Return the (x, y) coordinate for the center point of the cell that contains the specified text.  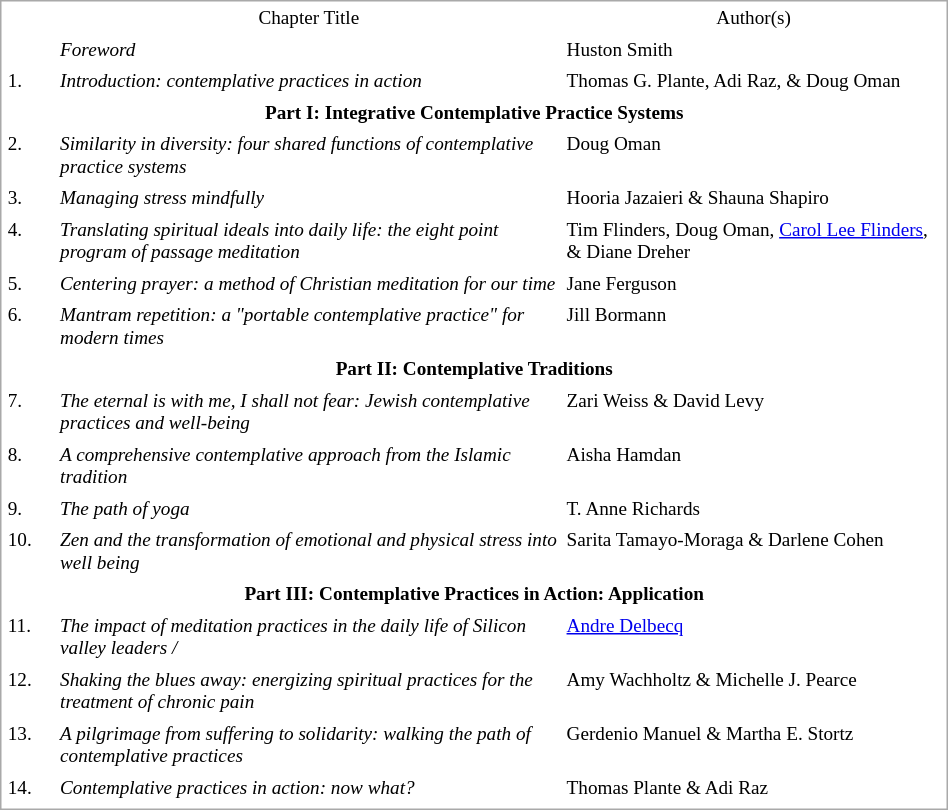
Part I: Integrative Contemplative Practice Systems (474, 113)
Thomas G. Plante, Adi Raz, & Doug Oman (754, 81)
Tim Flinders, Doug Oman, Carol Lee Flinders, & Diane Dreher (754, 242)
Huston Smith (754, 50)
Jill Bormann (754, 326)
A comprehensive contemplative approach from the Islamic tradition (309, 466)
3. (30, 198)
Part III: Contemplative Practices in Action: Application (474, 594)
7. (30, 412)
Doug Oman (754, 156)
Sarita Tamayo-Moraga & Darlene Cohen (754, 552)
11. (30, 638)
Contemplative practices in action: now what? (309, 788)
6. (30, 326)
The path of yoga (309, 509)
10. (30, 552)
Introduction: contemplative practices in action (309, 81)
8. (30, 466)
Similarity in diversity: four shared functions of contemplative practice systems (309, 156)
Zen and the transformation of emotional and physical stress into well being (309, 552)
14. (30, 788)
Shaking the blues away: energizing spiritual practices for the treatment of chronic pain (309, 692)
9. (30, 509)
The impact of meditation practices in the daily life of Silicon valley leaders / (309, 638)
Gerdenio Manuel & Martha E. Stortz (754, 746)
Amy Wachholtz & Michelle J. Pearce (754, 692)
12. (30, 692)
Managing stress mindfully (309, 198)
Centering prayer: a method of Christian meditation for our time (309, 284)
1. (30, 81)
Aisha Hamdan (754, 466)
T. Anne Richards (754, 509)
Thomas Plante & Adi Raz (754, 788)
Zari Weiss & David Levy (754, 412)
Mantram repetition: a "portable contemplative practice" for modern times (309, 326)
Part II: Contemplative Traditions (474, 369)
Jane Ferguson (754, 284)
Hooria Jazaieri & Shauna Shapiro (754, 198)
13. (30, 746)
4. (30, 242)
Andre Delbecq (754, 638)
The eternal is with me, I shall not fear: Jewish contemplative practices and well-being (309, 412)
A pilgrimage from suffering to solidarity: walking the path of contemplative practices (309, 746)
Chapter Title (309, 18)
Foreword (309, 50)
Translating spiritual ideals into daily life: the eight point program of passage meditation (309, 242)
Author(s) (754, 18)
5. (30, 284)
2. (30, 156)
